Pinpoint the cell where the given text exists, returning its [x, y] midpoint coordinate. 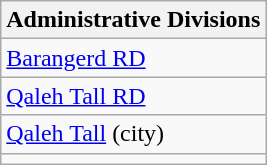
Qaleh Tall (city) [134, 134]
Barangerd RD [134, 58]
Administrative Divisions [134, 20]
Qaleh Tall RD [134, 96]
